Identify which cell holds the provided text, then report its [X, Y] central coordinate. 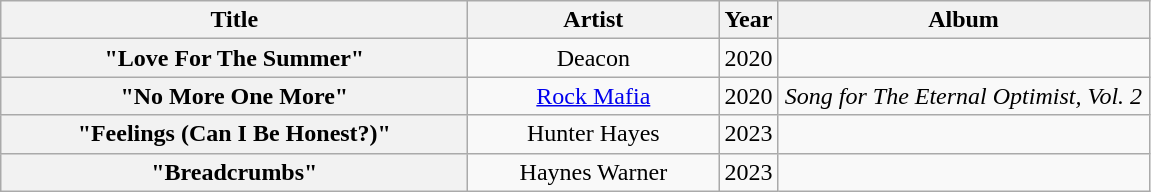
Rock Mafia [594, 96]
"Breadcrumbs" [234, 172]
Song for The Eternal Optimist, Vol. 2 [964, 96]
"Love For The Summer" [234, 58]
"Feelings (Can I Be Honest?)" [234, 134]
Year [748, 20]
"No More One More" [234, 96]
Deacon [594, 58]
Title [234, 20]
Album [964, 20]
Haynes Warner [594, 172]
Artist [594, 20]
Hunter Hayes [594, 134]
